Locate the cell with the specified text and output its [X, Y] center coordinate. 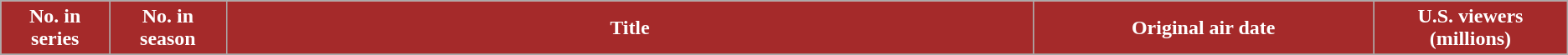
No. inseason [168, 28]
Original air date [1204, 28]
Title [630, 28]
No. inseries [55, 28]
U.S. viewers(millions) [1471, 28]
